Scan for the cell matching the given text and deliver its [x, y] coordinate at center. 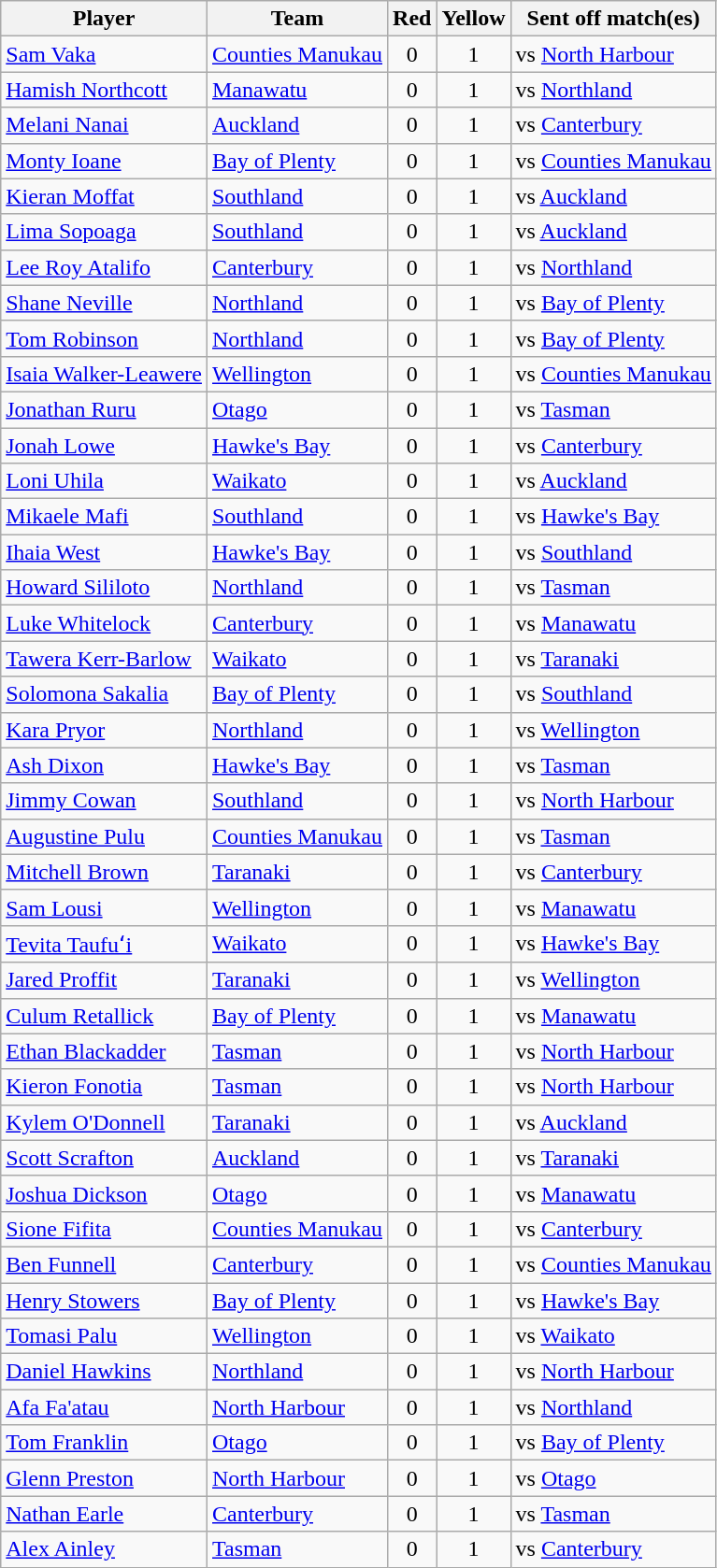
Alex Ainley [105, 1549]
Tom Robinson [105, 338]
Luke Whitelock [105, 623]
Lima Sopoaga [105, 232]
Sent off match(es) [613, 19]
Ash Dixon [105, 765]
Ihaia West [105, 552]
Lee Roy Atalifo [105, 267]
Melani Nanai [105, 125]
Howard Sililoto [105, 588]
Manawatu [297, 90]
Afa Fa'atau [105, 1407]
Jonah Lowe [105, 446]
Team [297, 19]
Sam Vaka [105, 54]
Tawera Kerr-Barlow [105, 659]
Jonathan Ruru [105, 409]
Isaia Walker-Leawere [105, 374]
Yellow [473, 19]
Monty Ioane [105, 161]
Shane Neville [105, 303]
Ben Funnell [105, 1264]
Glenn Preston [105, 1478]
Hamish Northcott [105, 90]
Daniel Hawkins [105, 1372]
Kara Pryor [105, 730]
vs Waikato [613, 1336]
Sam Lousi [105, 907]
Mikaele Mafi [105, 517]
vs Otago [613, 1478]
Augustine Pulu [105, 836]
Sione Fifita [105, 1229]
Kieron Fonotia [105, 1087]
Ethan Blackadder [105, 1051]
Kieran Moffat [105, 196]
Loni Uhila [105, 481]
Henry Stowers [105, 1300]
Red [412, 19]
Joshua Dickson [105, 1193]
Jimmy Cowan [105, 801]
Tom Franklin [105, 1443]
Mitchell Brown [105, 872]
Player [105, 19]
Kylem O'Donnell [105, 1122]
Tomasi Palu [105, 1336]
Culum Retallick [105, 1016]
Tevita Taufuʻi [105, 944]
Scott Scrafton [105, 1158]
Solomona Sakalia [105, 694]
Nathan Earle [105, 1514]
Jared Proffit [105, 980]
